Return the (x, y) coordinate for the center point of the cell that contains the specified text.  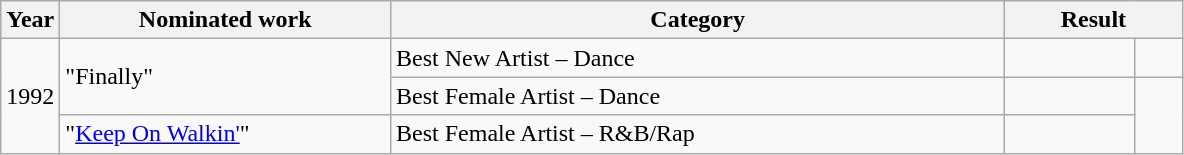
"Keep On Walkin'" (226, 134)
Year (30, 20)
1992 (30, 96)
Best Female Artist – Dance (698, 96)
Best Female Artist – R&B/Rap (698, 134)
Result (1094, 20)
Nominated work (226, 20)
"Finally" (226, 77)
Category (698, 20)
Best New Artist – Dance (698, 58)
